Locate the cell with the specified text and output its (X, Y) center coordinate. 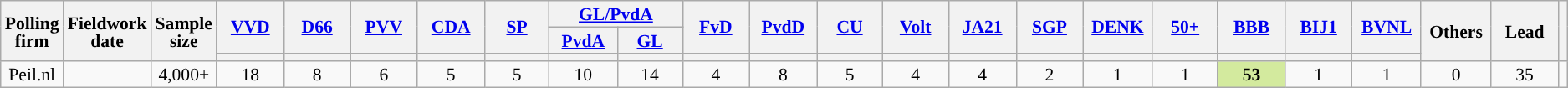
JA21 (982, 27)
4,000+ (184, 75)
Others (1455, 31)
6 (384, 75)
53 (1251, 75)
PvdD (783, 27)
GL (650, 40)
D66 (318, 27)
14 (650, 75)
PvdA (584, 40)
Fieldwork date (107, 31)
BVNL (1387, 27)
18 (251, 75)
DENK (1117, 27)
PVV (384, 27)
2 (1050, 75)
CU (850, 27)
BBB (1251, 27)
0 (1455, 75)
Volt (915, 27)
CDA (452, 27)
50+ (1186, 27)
SP (517, 27)
Peil.nl (32, 75)
Lead (1525, 31)
Polling firm (32, 31)
BIJ1 (1319, 27)
10 (584, 75)
FvD (716, 27)
35 (1525, 75)
SGP (1050, 27)
Samplesize (184, 31)
VVD (251, 27)
GL/PvdA (615, 13)
